From the cell containing the given text, extract its center point as (X, Y) coordinate. 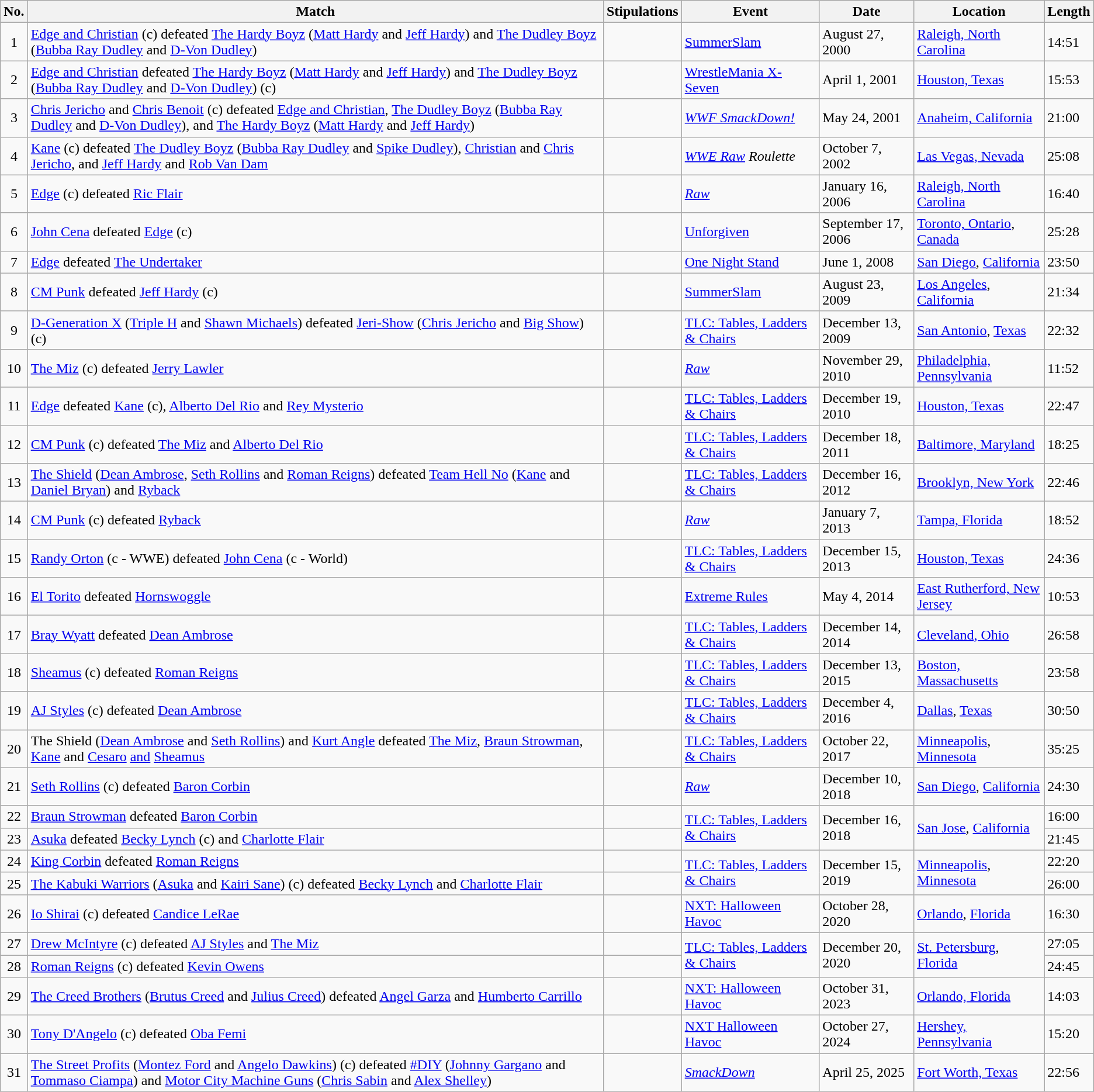
25:08 (1069, 155)
27:05 (1069, 944)
21:45 (1069, 839)
22:56 (1069, 1072)
3 (14, 118)
Baltimore, Maryland (979, 444)
Seth Rollins (c) defeated Baron Corbin (316, 787)
21:00 (1069, 118)
December 10, 2018 (867, 787)
12 (14, 444)
Date (867, 12)
10 (14, 368)
East Rutherford, New Jersey (979, 596)
Randy Orton (c - WWE) defeated John Cena (c - World) (316, 559)
December 4, 2016 (867, 711)
25 (14, 883)
April 25, 2025 (867, 1072)
December 19, 2010 (867, 406)
26:58 (1069, 635)
30:50 (1069, 711)
WWE Raw Roulette (750, 155)
30 (14, 1035)
31 (14, 1072)
The Kabuki Warriors (Asuka and Kairi Sane) (c) defeated Becky Lynch and Charlotte Flair (316, 883)
December 14, 2014 (867, 635)
22:46 (1069, 483)
Los Angeles, California (979, 292)
21 (14, 787)
19 (14, 711)
The Shield (Dean Ambrose and Seth Rollins) and Kurt Angle defeated The Miz, Braun Strowman, Kane and Cesaro and Sheamus (316, 748)
24:36 (1069, 559)
December 13, 2015 (867, 672)
16:00 (1069, 817)
Edge defeated The Undertaker (316, 262)
December 20, 2020 (867, 955)
23:50 (1069, 262)
14:51 (1069, 42)
Philadelphia, Pennsylvania (979, 368)
Toronto, Ontario, Canada (979, 231)
December 15, 2019 (867, 872)
Length (1069, 12)
29 (14, 996)
The Shield (Dean Ambrose, Seth Rollins and Roman Reigns) defeated Team Hell No (Kane and Daniel Bryan) and Ryback (316, 483)
15 (14, 559)
16 (14, 596)
17 (14, 635)
14 (14, 520)
October 22, 2017 (867, 748)
7 (14, 262)
25:28 (1069, 231)
January 16, 2006 (867, 194)
King Corbin defeated Roman Reigns (316, 861)
Anaheim, California (979, 118)
October 27, 2024 (867, 1035)
24 (14, 861)
Dallas, Texas (979, 711)
Event (750, 12)
11 (14, 406)
6 (14, 231)
24:45 (1069, 966)
San Jose, California (979, 828)
Edge and Christian defeated The Hardy Boyz (Matt Hardy and Jeff Hardy) and The Dudley Boyz (Bubba Ray Dudley and D-Von Dudley) (c) (316, 80)
The Miz (c) defeated Jerry Lawler (316, 368)
15:53 (1069, 80)
2 (14, 80)
22:32 (1069, 330)
June 1, 2008 (867, 262)
Bray Wyatt defeated Dean Ambrose (316, 635)
16:40 (1069, 194)
John Cena defeated Edge (c) (316, 231)
15:20 (1069, 1035)
January 7, 2013 (867, 520)
5 (14, 194)
4 (14, 155)
23:58 (1069, 672)
August 23, 2009 (867, 292)
Cleveland, Ohio (979, 635)
D-Generation X (Triple H and Shawn Michaels) defeated Jeri-Show (Chris Jericho and Big Show) (c) (316, 330)
Boston, Massachusetts (979, 672)
8 (14, 292)
Edge (c) defeated Ric Flair (316, 194)
WWF SmackDown! (750, 118)
Asuka defeated Becky Lynch (c) and Charlotte Flair (316, 839)
26 (14, 913)
October 28, 2020 (867, 913)
24:30 (1069, 787)
October 31, 2023 (867, 996)
December 15, 2013 (867, 559)
Io Shirai (c) defeated Candice LeRae (316, 913)
WrestleMania X-Seven (750, 80)
November 29, 2010 (867, 368)
December 18, 2011 (867, 444)
Drew McIntyre (c) defeated AJ Styles and The Miz (316, 944)
May 4, 2014 (867, 596)
Unforgiven (750, 231)
Match (316, 12)
Las Vegas, Nevada (979, 155)
One Night Stand (750, 262)
18 (14, 672)
Stipulations (642, 12)
Braun Strowman defeated Baron Corbin (316, 817)
CM Punk defeated Jeff Hardy (c) (316, 292)
Tampa, Florida (979, 520)
14:03 (1069, 996)
21:34 (1069, 292)
December 16, 2018 (867, 828)
Tony D'Angelo (c) defeated Oba Femi (316, 1035)
13 (14, 483)
20 (14, 748)
No. (14, 12)
22 (14, 817)
December 16, 2012 (867, 483)
December 13, 2009 (867, 330)
Roman Reigns (c) defeated Kevin Owens (316, 966)
9 (14, 330)
Kane (c) defeated The Dudley Boyz (Bubba Ray Dudley and Spike Dudley), Christian and Chris Jericho, and Jeff Hardy and Rob Van Dam (316, 155)
May 24, 2001 (867, 118)
AJ Styles (c) defeated Dean Ambrose (316, 711)
23 (14, 839)
35:25 (1069, 748)
Brooklyn, New York (979, 483)
Fort Worth, Texas (979, 1072)
22:47 (1069, 406)
Extreme Rules (750, 596)
CM Punk (c) defeated The Miz and Alberto Del Rio (316, 444)
Edge and Christian (c) defeated The Hardy Boyz (Matt Hardy and Jeff Hardy) and The Dudley Boyz (Bubba Ray Dudley and D-Von Dudley) (316, 42)
27 (14, 944)
El Torito defeated Hornswoggle (316, 596)
Sheamus (c) defeated Roman Reigns (316, 672)
Edge defeated Kane (c), Alberto Del Rio and Rey Mysterio (316, 406)
August 27, 2000 (867, 42)
18:52 (1069, 520)
April 1, 2001 (867, 80)
September 17, 2006 (867, 231)
October 7, 2002 (867, 155)
San Antonio, Texas (979, 330)
The Creed Brothers (Brutus Creed and Julius Creed) defeated Angel Garza and Humberto Carrillo (316, 996)
SmackDown (750, 1072)
28 (14, 966)
18:25 (1069, 444)
NXT Halloween Havoc (750, 1035)
11:52 (1069, 368)
CM Punk (c) defeated Ryback (316, 520)
1 (14, 42)
10:53 (1069, 596)
St. Petersburg, Florida (979, 955)
16:30 (1069, 913)
Hershey, Pennsylvania (979, 1035)
22:20 (1069, 861)
Location (979, 12)
26:00 (1069, 883)
